Locate the cell with the specified text and output its (x, y) center coordinate. 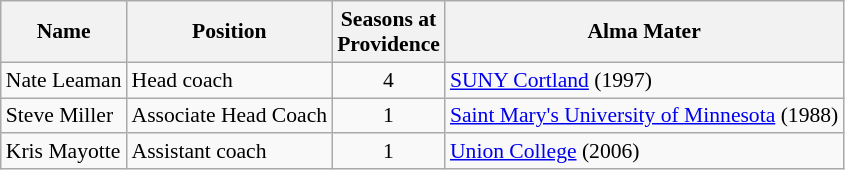
Alma Mater (644, 32)
Seasons atProvidence (388, 32)
SUNY Cortland (1997) (644, 80)
4 (388, 80)
Kris Mayotte (64, 152)
Associate Head Coach (230, 116)
Position (230, 32)
Assistant coach (230, 152)
Steve Miller (64, 116)
Union College (2006) (644, 152)
Saint Mary's University of Minnesota (1988) (644, 116)
Head coach (230, 80)
Name (64, 32)
Nate Leaman (64, 80)
